Find where the given text appears and provide that cell's center as [x, y] coordinate. 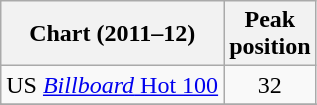
Peakposition [270, 34]
32 [270, 85]
Chart (2011–12) [112, 34]
US Billboard Hot 100 [112, 85]
